Detect which cell encompasses the target text, then output its [x, y] center coordinate. 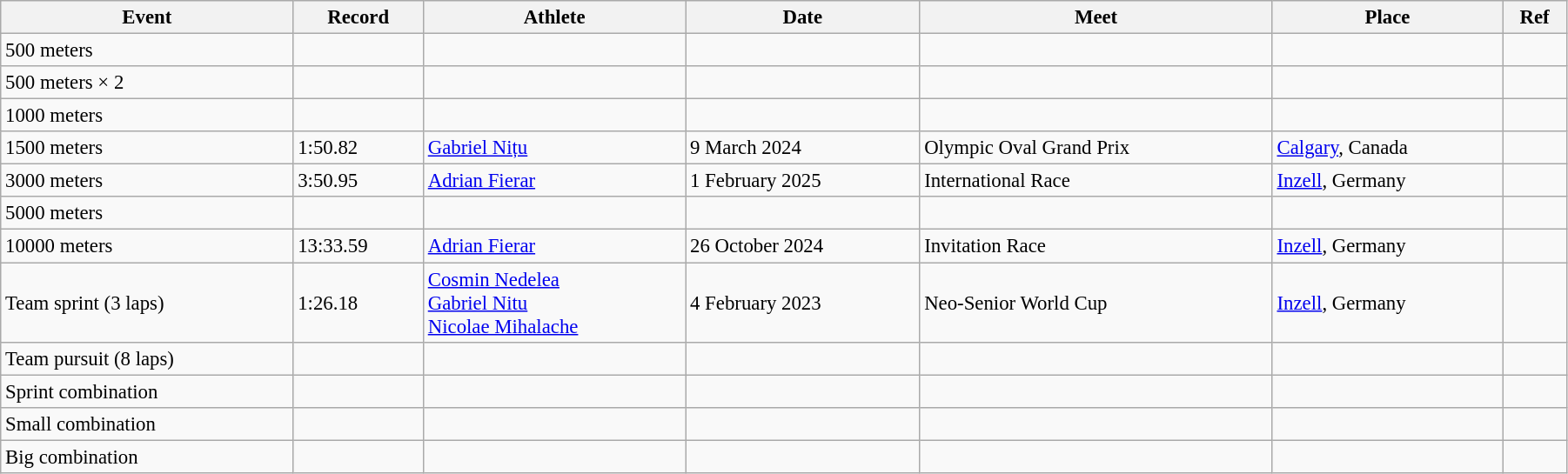
Invitation Race [1096, 246]
5000 meters [147, 213]
Small combination [147, 424]
1:26.18 [358, 303]
Ref [1535, 17]
1500 meters [147, 148]
1:50.82 [358, 148]
Date [802, 17]
Team sprint (3 laps) [147, 303]
1 February 2025 [802, 181]
Calgary, Canada [1387, 148]
3:50.95 [358, 181]
1000 meters [147, 116]
Big combination [147, 457]
Neo-Senior World Cup [1096, 303]
13:33.59 [358, 246]
Event [147, 17]
Cosmin NedeleaGabriel NituNicolae Mihalache [553, 303]
Place [1387, 17]
Athlete [553, 17]
500 meters × 2 [147, 83]
Meet [1096, 17]
Record [358, 17]
Olympic Oval Grand Prix [1096, 148]
International Race [1096, 181]
3000 meters [147, 181]
Gabriel Nițu [553, 148]
26 October 2024 [802, 246]
Sprint combination [147, 391]
4 February 2023 [802, 303]
10000 meters [147, 246]
500 meters [147, 50]
9 March 2024 [802, 148]
Team pursuit (8 laps) [147, 358]
